Return the [x, y] coordinate for the center point of the cell that contains the specified text.  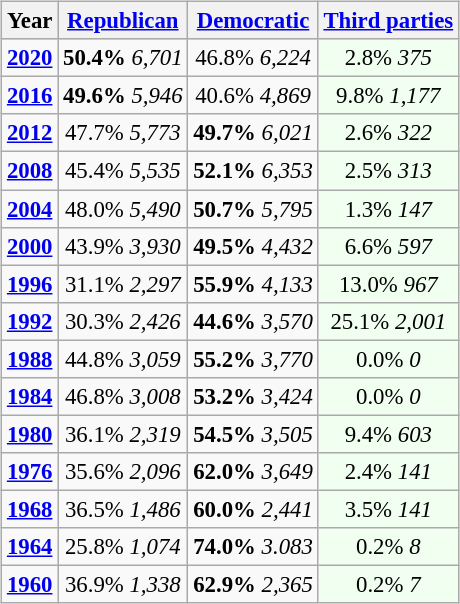
2004 [30, 209]
1976 [30, 472]
50.4% 6,701 [123, 58]
62.9% 2,365 [253, 584]
55.9% 4,133 [253, 284]
1996 [30, 284]
1980 [30, 434]
13.0% 967 [388, 284]
1988 [30, 359]
46.8% 3,008 [123, 396]
47.7% 5,773 [123, 133]
40.6% 4,869 [253, 96]
54.5% 3,505 [253, 434]
49.6% 5,946 [123, 96]
2020 [30, 58]
2016 [30, 96]
9.8% 1,177 [388, 96]
1964 [30, 547]
48.0% 5,490 [123, 209]
9.4% 603 [388, 434]
25.1% 2,001 [388, 321]
49.5% 4,432 [253, 246]
25.8% 1,074 [123, 547]
36.1% 2,319 [123, 434]
2.8% 375 [388, 58]
Democratic [253, 21]
Third parties [388, 21]
35.6% 2,096 [123, 472]
45.4% 5,535 [123, 171]
2.4% 141 [388, 472]
0.2% 8 [388, 547]
2.6% 322 [388, 133]
36.5% 1,486 [123, 509]
1968 [30, 509]
2.5% 313 [388, 171]
60.0% 2,441 [253, 509]
1984 [30, 396]
36.9% 1,338 [123, 584]
55.2% 3,770 [253, 359]
52.1% 6,353 [253, 171]
3.5% 141 [388, 509]
49.7% 6,021 [253, 133]
50.7% 5,795 [253, 209]
1992 [30, 321]
0.2% 7 [388, 584]
53.2% 3,424 [253, 396]
74.0% 3.083 [253, 547]
43.9% 3,930 [123, 246]
2012 [30, 133]
2000 [30, 246]
1960 [30, 584]
44.8% 3,059 [123, 359]
2008 [30, 171]
46.8% 6,224 [253, 58]
62.0% 3,649 [253, 472]
44.6% 3,570 [253, 321]
30.3% 2,426 [123, 321]
Year [30, 21]
6.6% 597 [388, 246]
31.1% 2,297 [123, 284]
1.3% 147 [388, 209]
Republican [123, 21]
